Pinpoint the cell where the given text exists, returning its [X, Y] midpoint coordinate. 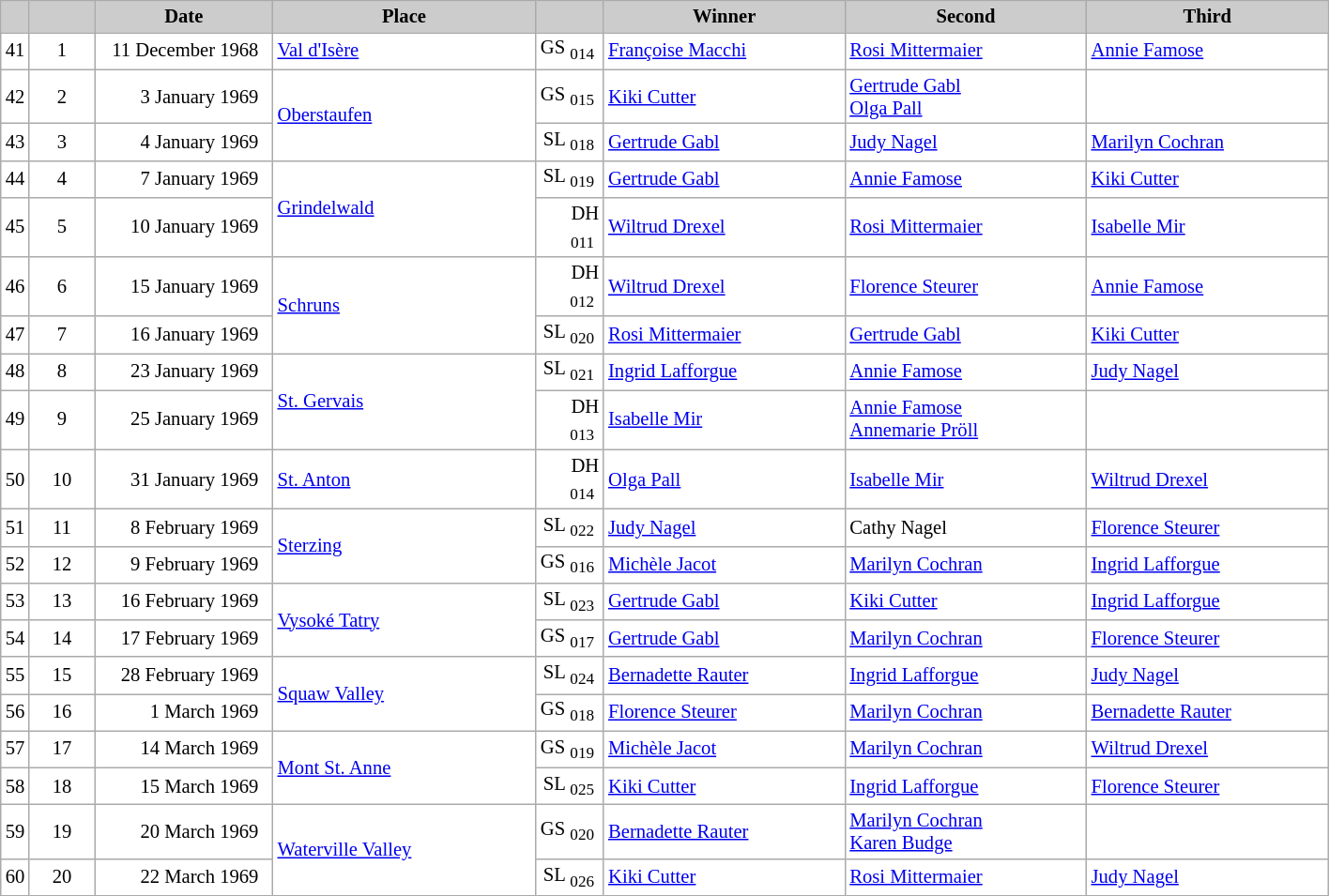
15 January 1969 [184, 287]
7 [62, 334]
SL 021 [569, 372]
Olga Pall [725, 478]
1 [62, 51]
22 March 1969 [184, 876]
54 [15, 638]
3 January 1969 [184, 97]
9 February 1969 [184, 565]
DH 012 [569, 287]
15 [62, 676]
46 [15, 287]
48 [15, 372]
Oberstaufen [405, 114]
Place [405, 16]
17 [62, 749]
57 [15, 749]
Waterville Valley [405, 850]
SL 026 [569, 876]
St. Gervais [405, 402]
49 [15, 420]
60 [15, 876]
SL 020 [569, 334]
Françoise Macchi [725, 51]
SL 022 [569, 527]
47 [15, 334]
18 [62, 786]
GS 019 [569, 749]
50 [15, 478]
7 January 1969 [184, 178]
1 March 1969 [184, 711]
Gertrude Gabl Olga Pall [965, 97]
SL 018 [569, 141]
Grindelwald [405, 208]
43 [15, 141]
17 February 1969 [184, 638]
SL 025 [569, 786]
Cathy Nagel [965, 527]
23 January 1969 [184, 372]
9 [62, 420]
12 [62, 565]
DH 014 [569, 478]
Annie Famose Annemarie Pröll [965, 420]
59 [15, 831]
6 [62, 287]
Squaw Valley [405, 694]
28 February 1969 [184, 676]
45 [15, 227]
Schruns [405, 306]
16 February 1969 [184, 600]
10 [62, 478]
19 [62, 831]
41 [15, 51]
DH 013 [569, 420]
51 [15, 527]
14 March 1969 [184, 749]
GS 015 [569, 97]
42 [15, 97]
8 February 1969 [184, 527]
Third [1207, 16]
Marilyn Cochran Karen Budge [965, 831]
20 March 1969 [184, 831]
58 [15, 786]
Second [965, 16]
Val d'Isère [405, 51]
DH 011 [569, 227]
14 [62, 638]
53 [15, 600]
2 [62, 97]
Sterzing [405, 546]
8 [62, 372]
GS 020 [569, 831]
St. Anton [405, 478]
GS 018 [569, 711]
SL 023 [569, 600]
31 January 1969 [184, 478]
56 [15, 711]
GS 016 [569, 565]
SL 019 [569, 178]
5 [62, 227]
Winner [725, 16]
25 January 1969 [184, 420]
GS 014 [569, 51]
52 [15, 565]
SL 024 [569, 676]
3 [62, 141]
15 March 1969 [184, 786]
4 [62, 178]
10 January 1969 [184, 227]
16 January 1969 [184, 334]
20 [62, 876]
55 [15, 676]
Mont St. Anne [405, 767]
13 [62, 600]
44 [15, 178]
16 [62, 711]
Date [184, 16]
GS 017 [569, 638]
Vysoké Tatry [405, 619]
11 December 1968 [184, 51]
11 [62, 527]
4 January 1969 [184, 141]
